Extract the (X, Y) coordinate from the center of the cell holding the provided text.  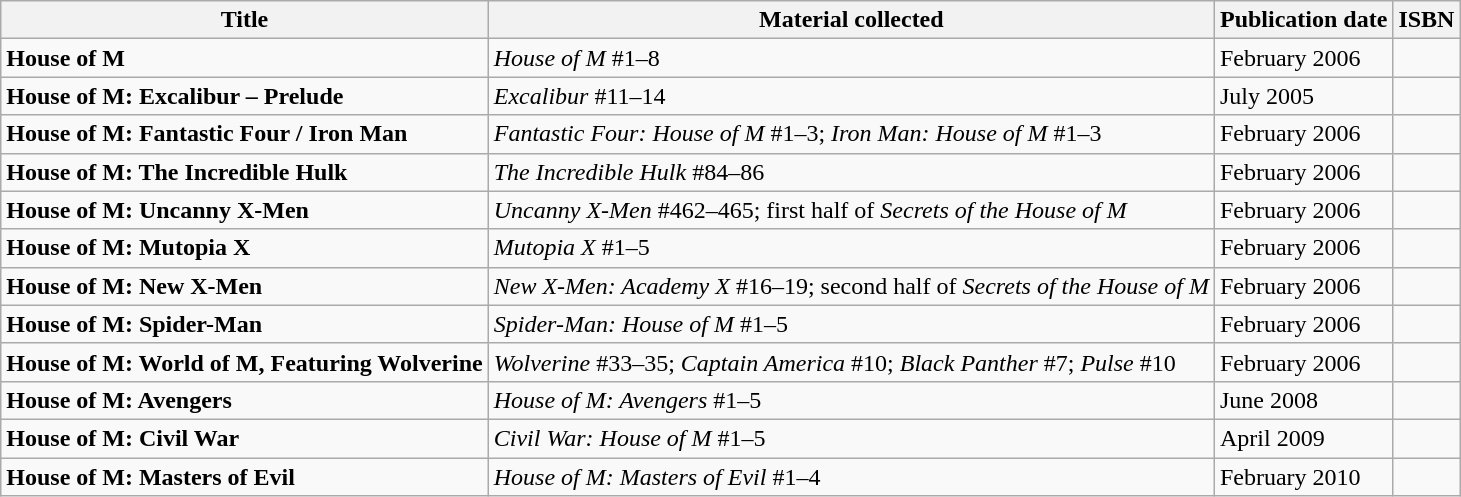
June 2008 (1303, 400)
Mutopia X #1–5 (851, 248)
House of M: World of M, Featuring Wolverine (244, 362)
Material collected (851, 20)
House of M: Fantastic Four / Iron Man (244, 134)
July 2005 (1303, 96)
Publication date (1303, 20)
Spider-Man: House of M #1–5 (851, 324)
House of M: Avengers #1–5 (851, 400)
House of M: Excalibur – Prelude (244, 96)
Wolverine #33–35; Captain America #10; Black Panther #7; Pulse #10 (851, 362)
ISBN (1426, 20)
Title (244, 20)
House of M: New X-Men (244, 286)
House of M (244, 58)
Civil War: House of M #1–5 (851, 438)
House of M: Mutopia X (244, 248)
April 2009 (1303, 438)
Fantastic Four: House of M #1–3; Iron Man: House of M #1–3 (851, 134)
Uncanny X-Men #462–465; first half of Secrets of the House of M (851, 210)
House of M: Avengers (244, 400)
House of M: Spider-Man (244, 324)
House of M: Uncanny X-Men (244, 210)
Excalibur #11–14 (851, 96)
The Incredible Hulk #84–86 (851, 172)
House of M: Masters of Evil (244, 477)
House of M: The Incredible Hulk (244, 172)
House of M #1–8 (851, 58)
House of M: Civil War (244, 438)
New X-Men: Academy X #16–19; second half of Secrets of the House of M (851, 286)
House of M: Masters of Evil #1–4 (851, 477)
February 2010 (1303, 477)
